Search for the cell housing the specified text and yield its [x, y] center coordinate. 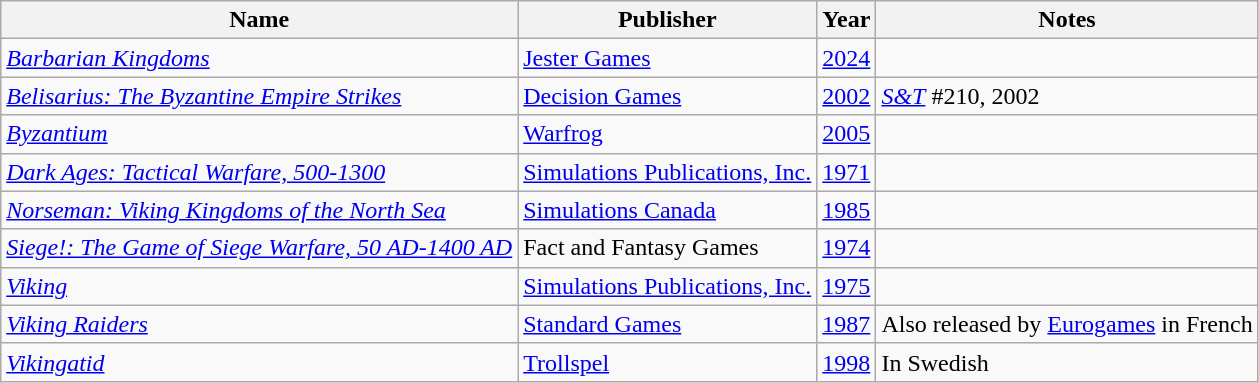
Barbarian Kingdoms [260, 58]
Siege!: The Game of Siege Warfare, 50 AD-1400 AD [260, 248]
1975 [846, 286]
Standard Games [668, 324]
Jester Games [668, 58]
S&T #210, 2002 [1067, 96]
Simulations Canada [668, 210]
Trollspel [668, 362]
1987 [846, 324]
Notes [1067, 20]
Belisarius: The Byzantine Empire Strikes [260, 96]
Viking Raiders [260, 324]
Publisher [668, 20]
1971 [846, 172]
In Swedish [1067, 362]
2024 [846, 58]
Warfrog [668, 134]
1985 [846, 210]
Year [846, 20]
Viking [260, 286]
Also released by Eurogames in French [1067, 324]
2002 [846, 96]
1974 [846, 248]
Byzantium [260, 134]
Decision Games [668, 96]
Vikingatid [260, 362]
Fact and Fantasy Games [668, 248]
Dark Ages: Tactical Warfare, 500-1300 [260, 172]
2005 [846, 134]
Norseman: Viking Kingdoms of the North Sea [260, 210]
Name [260, 20]
1998 [846, 362]
